Locate the cell with the specified text and output its [x, y] center coordinate. 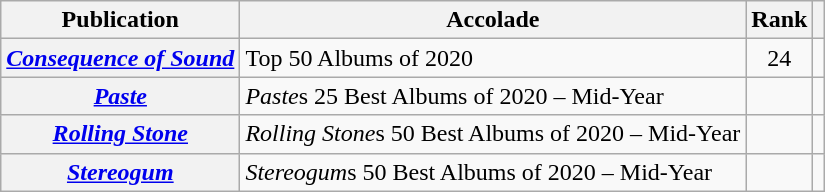
Consequence of Sound [120, 58]
Paste [120, 96]
Accolade [493, 20]
24 [780, 58]
Stereogum [120, 172]
Pastes 25 Best Albums of 2020 – Mid-Year [493, 96]
Rolling Stones 50 Best Albums of 2020 – Mid-Year [493, 134]
Top 50 Albums of 2020 [493, 58]
Stereogums 50 Best Albums of 2020 – Mid-Year [493, 172]
Rolling Stone [120, 134]
Publication [120, 20]
Rank [780, 20]
